Capture the cell that displays the provided text and extract its [X, Y] central coordinate. 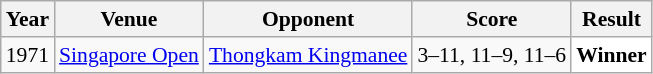
Score [492, 19]
Result [612, 19]
Thongkam Kingmanee [308, 55]
Singapore Open [129, 55]
3–11, 11–9, 11–6 [492, 55]
1971 [28, 55]
Winner [612, 55]
Year [28, 19]
Venue [129, 19]
Opponent [308, 19]
